Extract the (X, Y) coordinate from the center of the cell holding the provided text.  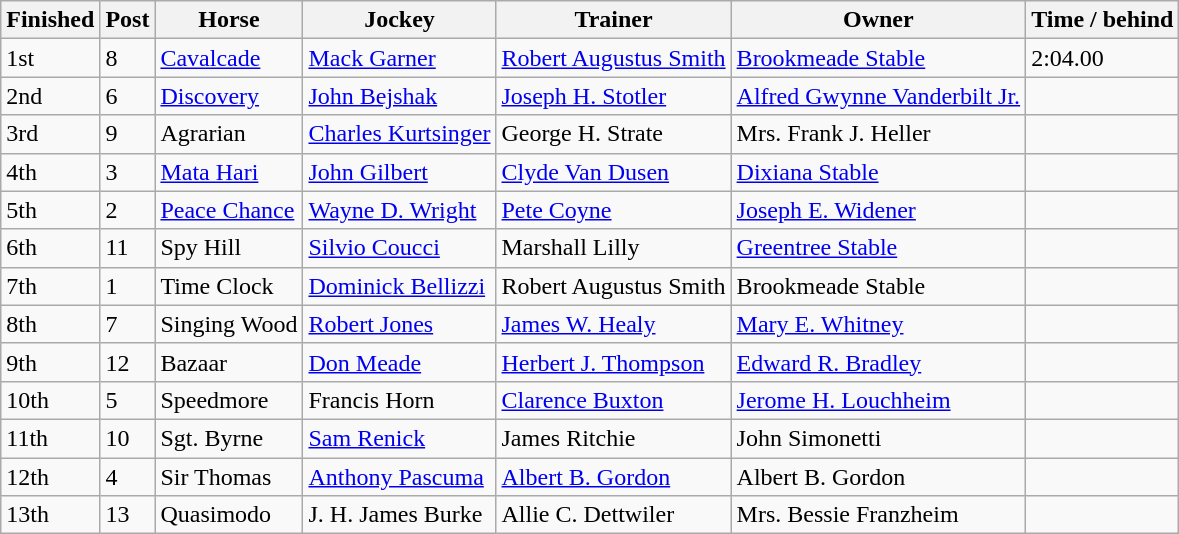
11 (128, 248)
Dixiana Stable (878, 172)
Don Meade (400, 362)
13 (128, 515)
Mrs. Bessie Franzheim (878, 515)
Mary E. Whitney (878, 324)
Marshall Lilly (614, 248)
Allie C. Dettwiler (614, 515)
3 (128, 172)
Mack Garner (400, 58)
11th (50, 438)
James Ritchie (614, 438)
Time Clock (229, 286)
Discovery (229, 96)
Charles Kurtsinger (400, 134)
Clyde Van Dusen (614, 172)
10th (50, 400)
Robert Jones (400, 324)
7th (50, 286)
Mata Hari (229, 172)
John Simonetti (878, 438)
James W. Healy (614, 324)
1st (50, 58)
Francis Horn (400, 400)
13th (50, 515)
Time / behind (1102, 20)
Horse (229, 20)
Silvio Coucci (400, 248)
6th (50, 248)
Clarence Buxton (614, 400)
Agrarian (229, 134)
Bazaar (229, 362)
Cavalcade (229, 58)
5 (128, 400)
Owner (878, 20)
Sir Thomas (229, 477)
Joseph H. Stotler (614, 96)
5th (50, 210)
8 (128, 58)
9 (128, 134)
Edward R. Bradley (878, 362)
Jerome H. Louchheim (878, 400)
2nd (50, 96)
Speedmore (229, 400)
Trainer (614, 20)
Post (128, 20)
Pete Coyne (614, 210)
Joseph E. Widener (878, 210)
John Bejshak (400, 96)
Anthony Pascuma (400, 477)
Peace Chance (229, 210)
Sgt. Byrne (229, 438)
2 (128, 210)
Dominick Bellizzi (400, 286)
7 (128, 324)
Alfred Gwynne Vanderbilt Jr. (878, 96)
1 (128, 286)
12th (50, 477)
George H. Strate (614, 134)
Greentree Stable (878, 248)
6 (128, 96)
J. H. James Burke (400, 515)
Quasimodo (229, 515)
Sam Renick (400, 438)
4 (128, 477)
Spy Hill (229, 248)
2:04.00 (1102, 58)
Singing Wood (229, 324)
Finished (50, 20)
John Gilbert (400, 172)
4th (50, 172)
Jockey (400, 20)
Wayne D. Wright (400, 210)
8th (50, 324)
3rd (50, 134)
9th (50, 362)
Mrs. Frank J. Heller (878, 134)
12 (128, 362)
10 (128, 438)
Herbert J. Thompson (614, 362)
